Scan for the cell matching the given text and deliver its [X, Y] coordinate at center. 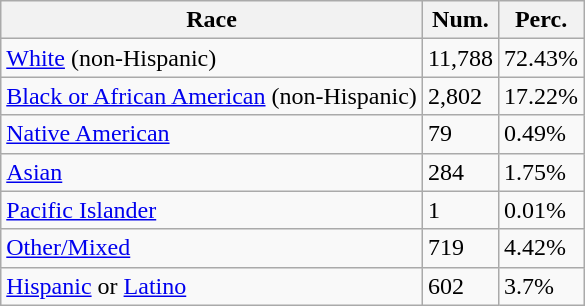
2,802 [460, 96]
Asian [212, 172]
17.22% [542, 96]
719 [460, 248]
11,788 [460, 58]
3.7% [542, 286]
Perc. [542, 20]
0.49% [542, 134]
Race [212, 20]
0.01% [542, 210]
284 [460, 172]
79 [460, 134]
1 [460, 210]
602 [460, 286]
Black or African American (non-Hispanic) [212, 96]
Num. [460, 20]
4.42% [542, 248]
Hispanic or Latino [212, 286]
White (non-Hispanic) [212, 58]
Pacific Islander [212, 210]
1.75% [542, 172]
Native American [212, 134]
Other/Mixed [212, 248]
72.43% [542, 58]
